Output the [x, y] coordinate of the center of the cell containing the given text.  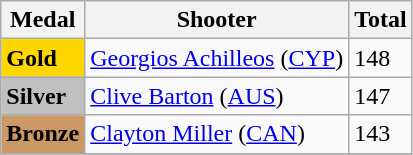
Shooter [217, 20]
Silver [43, 96]
148 [381, 58]
Georgios Achilleos (CYP) [217, 58]
Medal [43, 20]
143 [381, 134]
Total [381, 20]
147 [381, 96]
Gold [43, 58]
Clayton Miller (CAN) [217, 134]
Bronze [43, 134]
Clive Barton (AUS) [217, 96]
